Pinpoint the cell where the given text exists, returning its (x, y) midpoint coordinate. 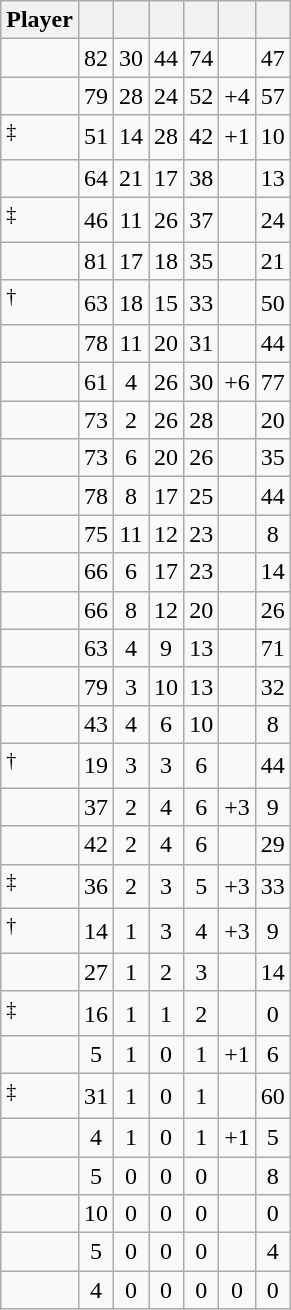
25 (202, 496)
51 (96, 138)
43 (96, 724)
74 (202, 58)
82 (96, 58)
52 (202, 96)
81 (96, 261)
61 (96, 382)
Player (40, 20)
27 (96, 972)
19 (96, 766)
+6 (238, 382)
57 (272, 96)
71 (272, 648)
29 (272, 845)
47 (272, 58)
77 (272, 382)
38 (202, 178)
36 (96, 886)
50 (272, 302)
60 (272, 1096)
64 (96, 178)
15 (166, 302)
46 (96, 220)
16 (96, 1014)
+4 (238, 96)
75 (96, 534)
32 (272, 686)
